Identify which cell holds the provided text, then report its [x, y] central coordinate. 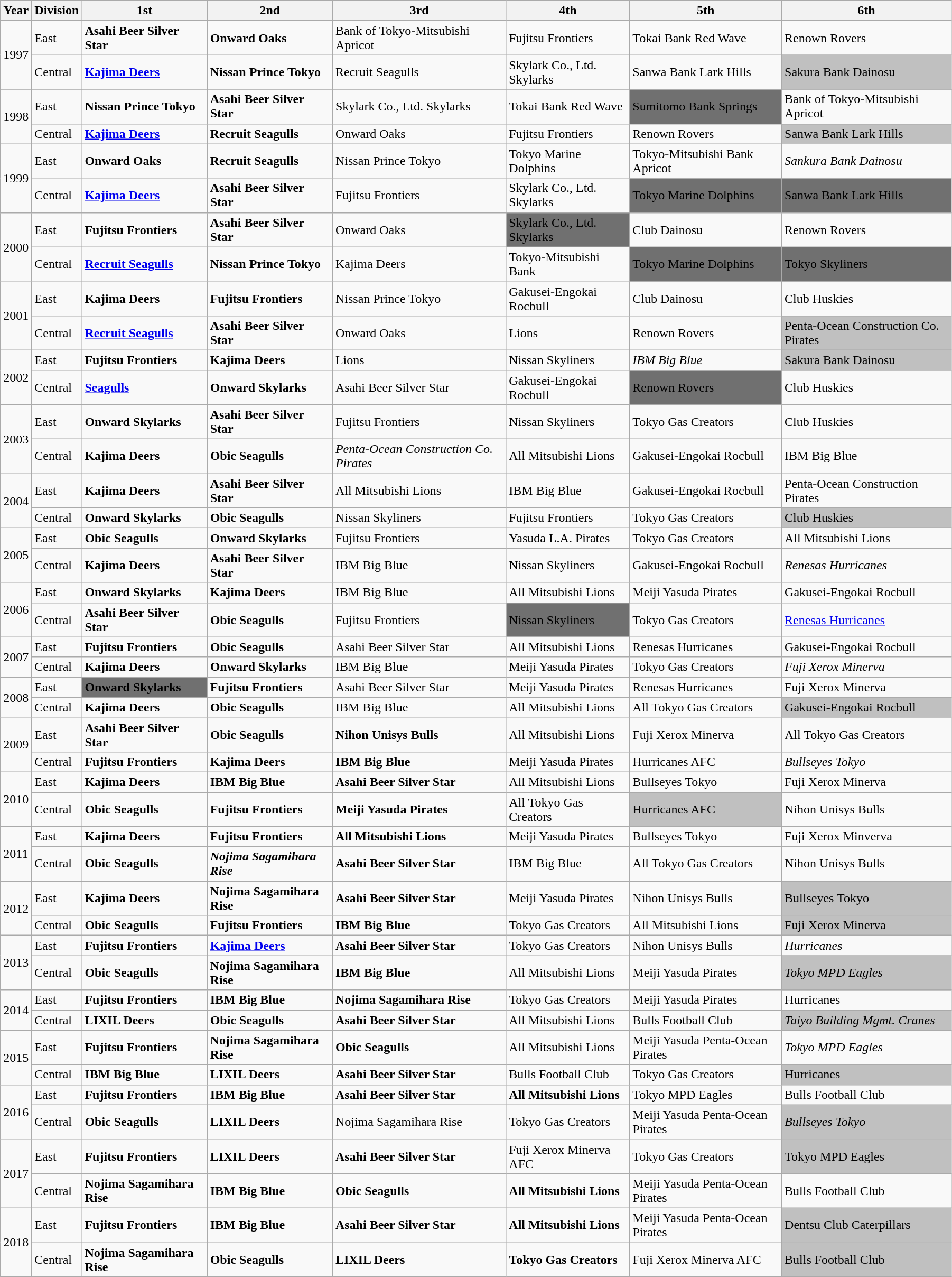
1999 [16, 178]
Tokyo-Mitsubishi Bank [568, 264]
2008 [16, 697]
2014 [16, 1010]
2005 [16, 555]
Yasuda L.A. Pirates [568, 538]
2009 [16, 744]
2010 [16, 799]
Sumitomo Bank Springs [706, 107]
Fuji Xerox Minverva [866, 837]
Dentsu Club Caterpillars [866, 1225]
Division [57, 11]
2007 [16, 657]
Sankura Bank Dainosu [866, 161]
2011 [16, 854]
1998 [16, 116]
2000 [16, 247]
2013 [16, 963]
Taiyo Building Mgmt. Cranes [866, 1020]
Year [16, 11]
4th [568, 11]
2003 [16, 439]
2012 [16, 908]
2016 [16, 1112]
2006 [16, 610]
6th [866, 11]
3rd [419, 11]
Seagulls [145, 387]
1997 [16, 55]
2004 [16, 501]
2001 [16, 316]
1st [145, 11]
2002 [16, 377]
Penta-Ocean Construction Pirates [866, 491]
Tokyo-Mitsubishi Bank Apricot [706, 161]
2nd [269, 11]
5th [706, 11]
2015 [16, 1057]
2017 [16, 1173]
2018 [16, 1242]
Tokyo Skyliners [866, 264]
